Find where the given text appears and provide that cell's center as [x, y] coordinate. 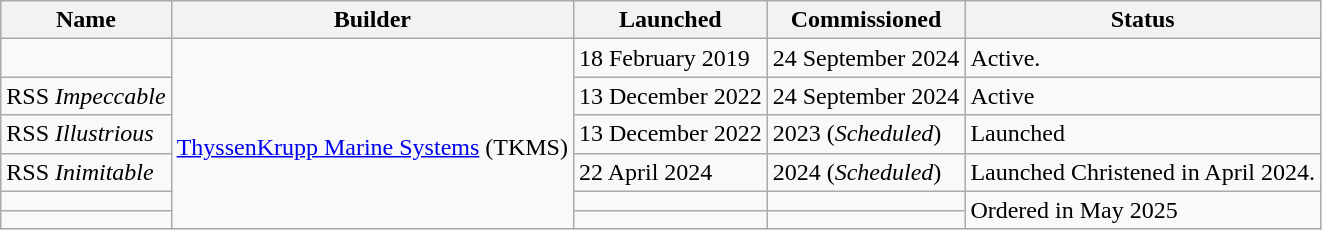
Launched Christened in April 2024. [1143, 172]
Ordered in May 2025 [1143, 210]
RSS Illustrious [86, 134]
2024 (Scheduled) [866, 172]
22 April 2024 [670, 172]
RSS Inimitable [86, 172]
Commissioned [866, 20]
Active [1143, 96]
RSS Impeccable [86, 96]
Builder [372, 20]
Name [86, 20]
ThyssenKrupp Marine Systems (TKMS) [372, 134]
Status [1143, 20]
2023 (Scheduled) [866, 134]
18 February 2019 [670, 58]
Active. [1143, 58]
